Locate the cell with the specified text and output its [X, Y] center coordinate. 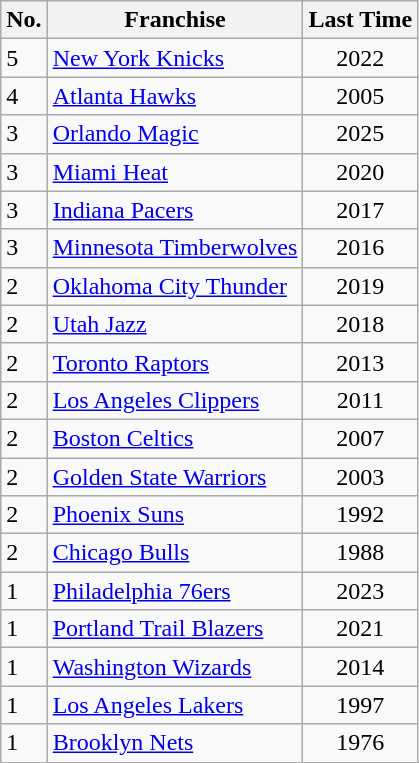
2020 [360, 172]
2013 [360, 362]
Atlanta Hawks [175, 96]
2014 [360, 667]
1992 [360, 515]
2005 [360, 96]
Utah Jazz [175, 324]
Portland Trail Blazers [175, 629]
2018 [360, 324]
Golden State Warriors [175, 477]
Phoenix Suns [175, 515]
1988 [360, 553]
5 [24, 58]
Los Angeles Clippers [175, 400]
1976 [360, 743]
Minnesota Timberwolves [175, 248]
Franchise [175, 20]
Last Time [360, 20]
2022 [360, 58]
2023 [360, 591]
2016 [360, 248]
Los Angeles Lakers [175, 705]
2025 [360, 134]
Brooklyn Nets [175, 743]
4 [24, 96]
Oklahoma City Thunder [175, 286]
2007 [360, 438]
2003 [360, 477]
2017 [360, 210]
Chicago Bulls [175, 553]
Miami Heat [175, 172]
1997 [360, 705]
Orlando Magic [175, 134]
Philadelphia 76ers [175, 591]
Indiana Pacers [175, 210]
2011 [360, 400]
2021 [360, 629]
New York Knicks [175, 58]
No. [24, 20]
Washington Wizards [175, 667]
Toronto Raptors [175, 362]
Boston Celtics [175, 438]
2019 [360, 286]
